From the cell containing the given text, extract its center point as (x, y) coordinate. 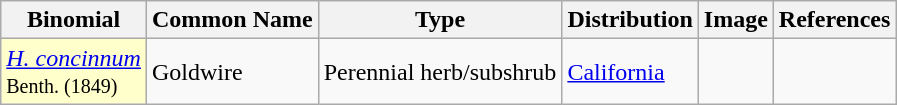
Binomial (74, 20)
Distribution (630, 20)
Image (736, 20)
Perennial herb/subshrub (440, 72)
Type (440, 20)
References (834, 20)
Common Name (232, 20)
California (630, 72)
Goldwire (232, 72)
H. concinnumBenth. (1849) (74, 72)
